Locate the cell with the specified text and output its [X, Y] center coordinate. 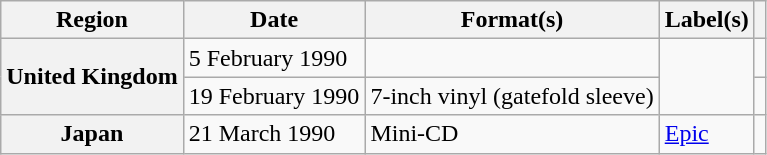
7-inch vinyl (gatefold sleeve) [512, 96]
19 February 1990 [274, 96]
Label(s) [706, 20]
Format(s) [512, 20]
Date [274, 20]
Japan [92, 134]
Mini-CD [512, 134]
United Kingdom [92, 77]
21 March 1990 [274, 134]
Region [92, 20]
Epic [706, 134]
5 February 1990 [274, 58]
